From the cell containing the given text, extract its center point as (X, Y) coordinate. 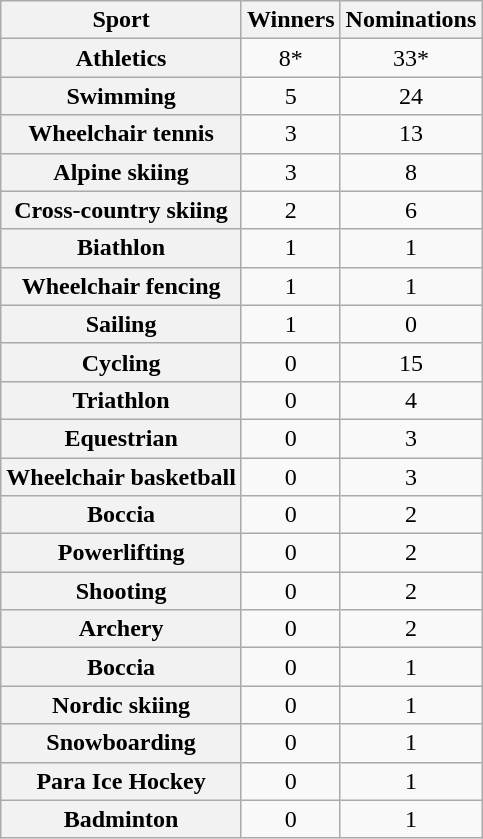
Nominations (411, 20)
8 (411, 172)
6 (411, 210)
Winners (290, 20)
Archery (122, 629)
Equestrian (122, 438)
Athletics (122, 58)
Biathlon (122, 248)
Sailing (122, 324)
Powerlifting (122, 553)
33* (411, 58)
Shooting (122, 591)
Snowboarding (122, 743)
5 (290, 96)
Cycling (122, 362)
Sport (122, 20)
Alpine skiing (122, 172)
24 (411, 96)
Swimming (122, 96)
4 (411, 400)
Wheelchair fencing (122, 286)
Nordic skiing (122, 705)
8* (290, 58)
Wheelchair tennis (122, 134)
15 (411, 362)
Wheelchair basketball (122, 477)
Triathlon (122, 400)
Badminton (122, 819)
13 (411, 134)
Para Ice Hockey (122, 781)
Cross-country skiing (122, 210)
